From the cell containing the given text, extract its center point as [X, Y] coordinate. 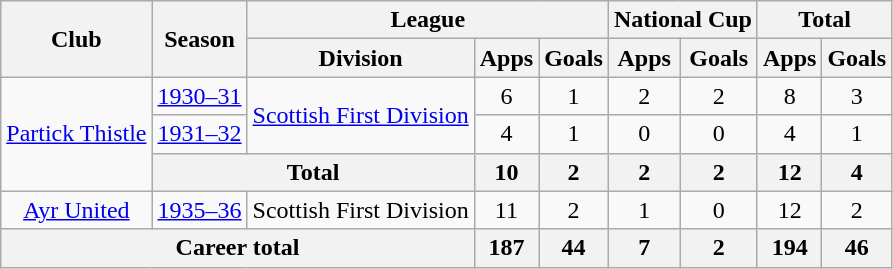
Club [76, 39]
1930–31 [200, 96]
Season [200, 39]
7 [644, 248]
187 [506, 248]
44 [574, 248]
8 [789, 96]
League [428, 20]
46 [857, 248]
National Cup [682, 20]
Ayr United [76, 210]
1931–32 [200, 134]
1935–36 [200, 210]
Division [360, 58]
6 [506, 96]
11 [506, 210]
Partick Thistle [76, 134]
Career total [238, 248]
10 [506, 172]
194 [789, 248]
3 [857, 96]
